Find where the given text appears and provide that cell's center as [X, Y] coordinate. 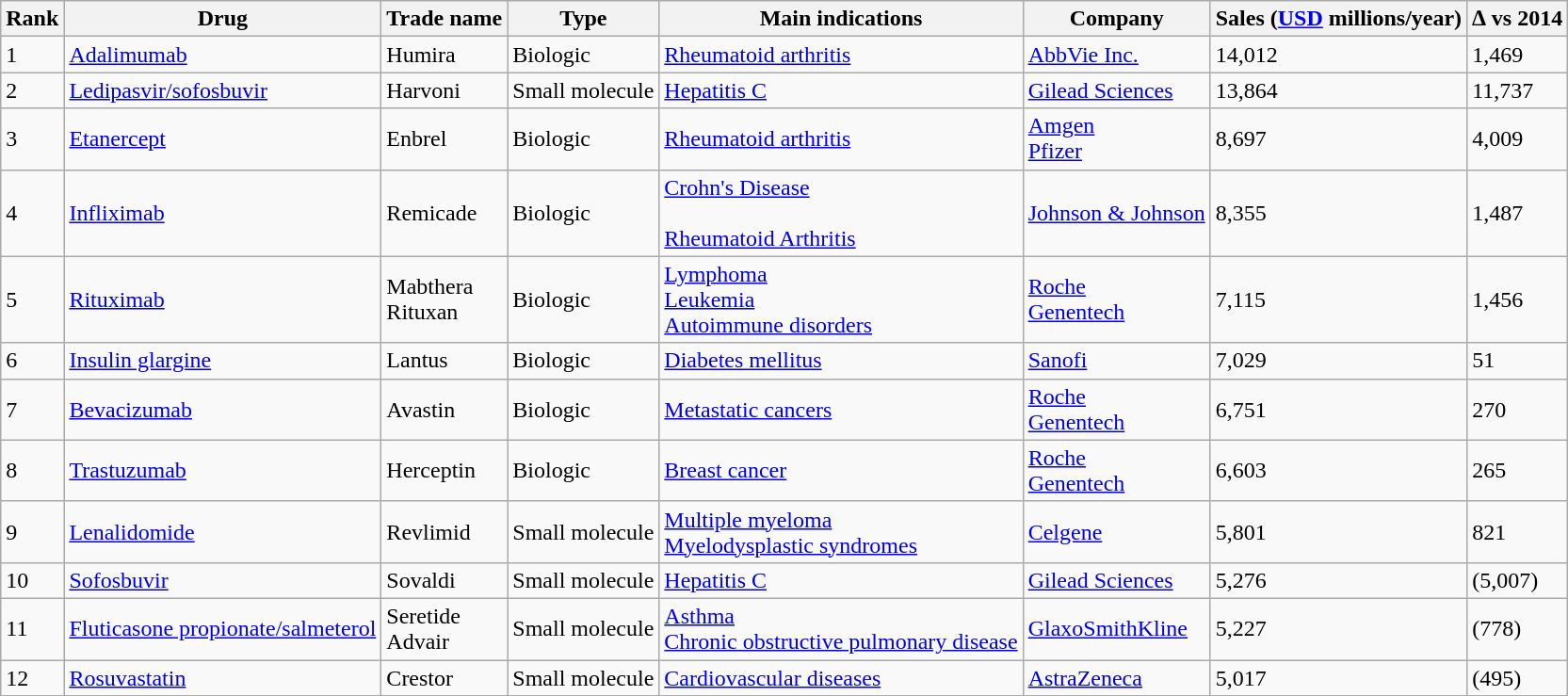
6 [32, 361]
Sovaldi [445, 580]
(778) [1518, 629]
Sales (USD millions/year) [1338, 19]
Type [584, 19]
5,801 [1338, 531]
1,456 [1518, 299]
Ledipasvir/sofosbuvir [222, 90]
Metastatic cancers [841, 409]
Etanercept [222, 139]
265 [1518, 471]
13,864 [1338, 90]
Multiple myelomaMyelodysplastic syndromes [841, 531]
Remicade [445, 213]
12 [32, 677]
Trade name [445, 19]
8,355 [1338, 213]
∆ vs 2014 [1518, 19]
AsthmaChronic obstructive pulmonary disease [841, 629]
Rank [32, 19]
AstraZeneca [1117, 677]
5 [32, 299]
MabtheraRituxan [445, 299]
Enbrel [445, 139]
8,697 [1338, 139]
Herceptin [445, 471]
4 [32, 213]
5,276 [1338, 580]
1 [32, 55]
5,017 [1338, 677]
14,012 [1338, 55]
10 [32, 580]
9 [32, 531]
3 [32, 139]
Main indications [841, 19]
Harvoni [445, 90]
Company [1117, 19]
Trastuzumab [222, 471]
7,115 [1338, 299]
AbbVie Inc. [1117, 55]
Infliximab [222, 213]
Bevacizumab [222, 409]
(495) [1518, 677]
2 [32, 90]
270 [1518, 409]
Avastin [445, 409]
Breast cancer [841, 471]
Johnson & Johnson [1117, 213]
Adalimumab [222, 55]
8 [32, 471]
1,469 [1518, 55]
Sanofi [1117, 361]
51 [1518, 361]
Sofosbuvir [222, 580]
6,751 [1338, 409]
11,737 [1518, 90]
Rituximab [222, 299]
SeretideAdvair [445, 629]
Celgene [1117, 531]
GlaxoSmithKline [1117, 629]
Revlimid [445, 531]
6,603 [1338, 471]
LymphomaLeukemiaAutoimmune disorders [841, 299]
AmgenPfizer [1117, 139]
Fluticasone propionate/salmeterol [222, 629]
Insulin glargine [222, 361]
Lenalidomide [222, 531]
Drug [222, 19]
Rosuvastatin [222, 677]
Crohn's DiseaseRheumatoid Arthritis [841, 213]
5,227 [1338, 629]
Humira [445, 55]
Diabetes mellitus [841, 361]
Crestor [445, 677]
7,029 [1338, 361]
7 [32, 409]
Lantus [445, 361]
821 [1518, 531]
(5,007) [1518, 580]
Cardiovascular diseases [841, 677]
4,009 [1518, 139]
1,487 [1518, 213]
11 [32, 629]
